Pinpoint the cell where the given text exists, returning its (x, y) midpoint coordinate. 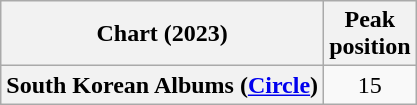
Peakposition (370, 34)
South Korean Albums (Circle) (162, 85)
15 (370, 85)
Chart (2023) (162, 34)
